Pinpoint the cell where the given text exists, returning its (x, y) midpoint coordinate. 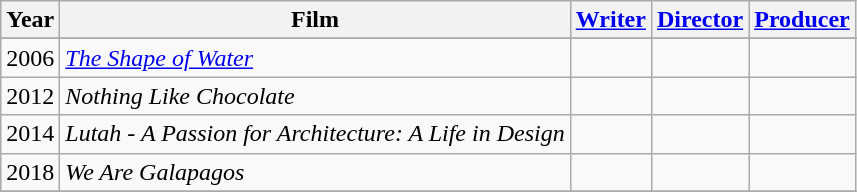
The Shape of Water (315, 58)
2018 (30, 172)
Lutah - A Passion for Architecture: A Life in Design (315, 134)
Year (30, 20)
Nothing Like Chocolate (315, 96)
Writer (610, 20)
We Are Galapagos (315, 172)
2006 (30, 58)
Director (700, 20)
Film (315, 20)
2012 (30, 96)
Producer (802, 20)
2014 (30, 134)
